Extract the (x, y) coordinate from the center of the cell holding the provided text.  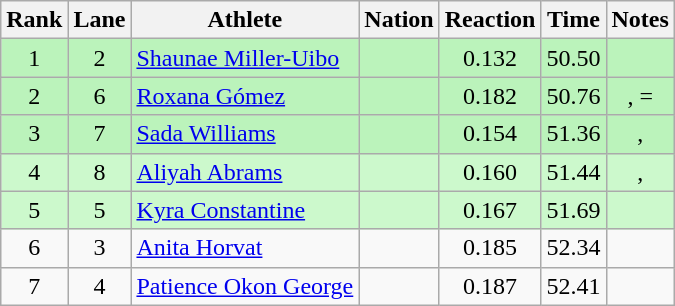
, = (640, 96)
Nation (399, 20)
50.76 (574, 96)
52.41 (574, 286)
1 (34, 58)
50.50 (574, 58)
Rank (34, 20)
51.44 (574, 172)
8 (100, 172)
0.182 (490, 96)
51.69 (574, 210)
Notes (640, 20)
Lane (100, 20)
0.154 (490, 134)
52.34 (574, 248)
51.36 (574, 134)
0.132 (490, 58)
Patience Okon George (245, 286)
0.167 (490, 210)
Athlete (245, 20)
0.185 (490, 248)
Roxana Gómez (245, 96)
Anita Horvat (245, 248)
Sada Williams (245, 134)
0.187 (490, 286)
Aliyah Abrams (245, 172)
Kyra Constantine (245, 210)
Time (574, 20)
Reaction (490, 20)
0.160 (490, 172)
Shaunae Miller-Uibo (245, 58)
